Return the [X, Y] coordinate for the center point of the cell that contains the specified text.  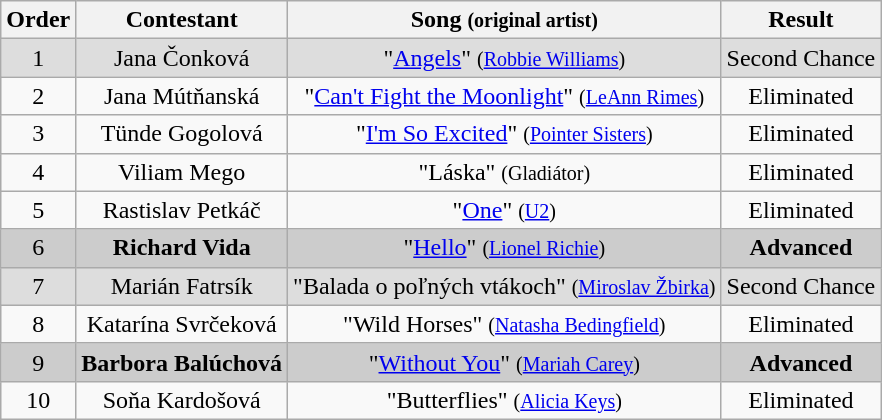
Rastislav Petkáč [182, 210]
3 [38, 134]
1 [38, 58]
"Can't Fight the Moonlight" (LeAnn Rimes) [505, 96]
Jana Čonková [182, 58]
Contestant [182, 20]
Barbora Balúchová [182, 362]
Jana Mútňanská [182, 96]
6 [38, 248]
"Balada o poľných vtákoch" (Miroslav Žbirka) [505, 286]
9 [38, 362]
10 [38, 400]
5 [38, 210]
Katarína Svrčeková [182, 324]
Viliam Mego [182, 172]
Song (original artist) [505, 20]
"Butterflies" (Alicia Keys) [505, 400]
"Wild Horses" (Natasha Bedingfield) [505, 324]
8 [38, 324]
7 [38, 286]
Tünde Gogolová [182, 134]
Marián Fatrsík [182, 286]
"Láska" (Gladiátor) [505, 172]
Order [38, 20]
Richard Vida [182, 248]
"I'm So Excited" (Pointer Sisters) [505, 134]
2 [38, 96]
"One" (U2) [505, 210]
Result [801, 20]
"Hello" (Lionel Richie) [505, 248]
"Without You" (Mariah Carey) [505, 362]
"Angels" (Robbie Williams) [505, 58]
4 [38, 172]
Soňa Kardošová [182, 400]
